Identify which cell holds the provided text, then report its (X, Y) central coordinate. 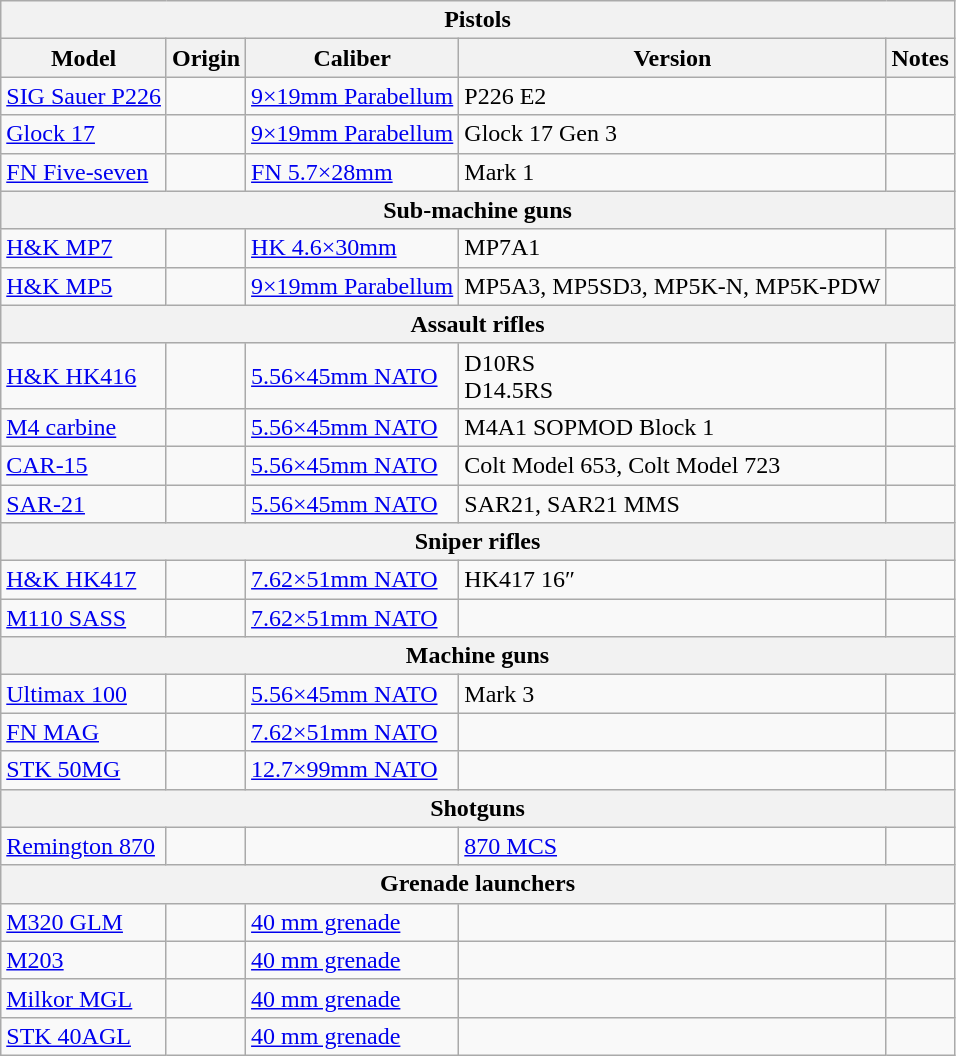
FN Five-seven (84, 172)
FN MAG (84, 732)
SAR-21 (84, 503)
SIG Sauer P226 (84, 96)
Colt Model 653, Colt Model 723 (672, 465)
870 MCS (672, 846)
Mark 1 (672, 172)
Glock 17 Gen 3 (672, 134)
Notes (920, 58)
M320 GLM (84, 922)
M4A1 SOPMOD Block 1 (672, 427)
Machine guns (478, 656)
D10RSD14.5RS (672, 376)
HK417 16″ (672, 580)
Glock 17 (84, 134)
Milkor MGL (84, 998)
STK 40AGL (84, 1036)
P226 E2 (672, 96)
STK 50MG (84, 770)
Shotguns (478, 808)
Origin (206, 58)
H&K MP5 (84, 286)
MP5A3, MP5SD3, MP5K-N, MP5K-PDW (672, 286)
Sub-machine guns (478, 210)
H&K MP7 (84, 248)
MP7A1 (672, 248)
Assault rifles (478, 324)
Model (84, 58)
M110 SASS (84, 618)
CAR-15 (84, 465)
Pistols (478, 20)
HK 4.6×30mm (352, 248)
Grenade launchers (478, 884)
M4 carbine (84, 427)
Sniper rifles (478, 542)
Mark 3 (672, 694)
12.7×99mm NATO (352, 770)
H&K HK417 (84, 580)
Ultimax 100 (84, 694)
Caliber (352, 58)
Version (672, 58)
H&K HK416 (84, 376)
Remington 870 (84, 846)
M203 (84, 960)
SAR21, SAR21 MMS (672, 503)
FN 5.7×28mm (352, 172)
